Return (x, y) of the center of cell containing provided text 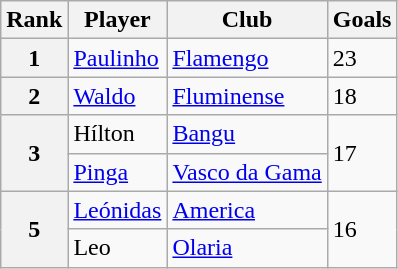
Pinga (118, 172)
3 (34, 153)
Leónidas (118, 210)
Vasco da Gama (247, 172)
Waldo (118, 96)
Fluminense (247, 96)
5 (34, 229)
Flamengo (247, 58)
16 (362, 229)
Hílton (118, 134)
18 (362, 96)
2 (34, 96)
Bangu (247, 134)
Goals (362, 20)
23 (362, 58)
Paulinho (118, 58)
1 (34, 58)
Club (247, 20)
Leo (118, 248)
America (247, 210)
Player (118, 20)
Rank (34, 20)
Olaria (247, 248)
17 (362, 153)
